Return the (X, Y) coordinate for the center point of the cell that contains the specified text.  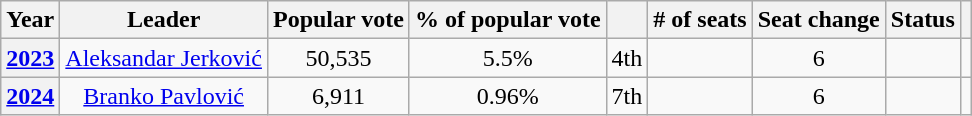
Seat change (818, 20)
2023 (30, 58)
Popular vote (338, 20)
5.5% (508, 58)
6,911 (338, 96)
Aleksandar Jerković (164, 58)
7th (627, 96)
Leader (164, 20)
0.96% (508, 96)
Year (30, 20)
4th (627, 58)
# of seats (700, 20)
Status (922, 20)
2024 (30, 96)
Branko Pavlović (164, 96)
% of popular vote (508, 20)
50,535 (338, 58)
